Identify which cell holds the provided text, then report its [x, y] central coordinate. 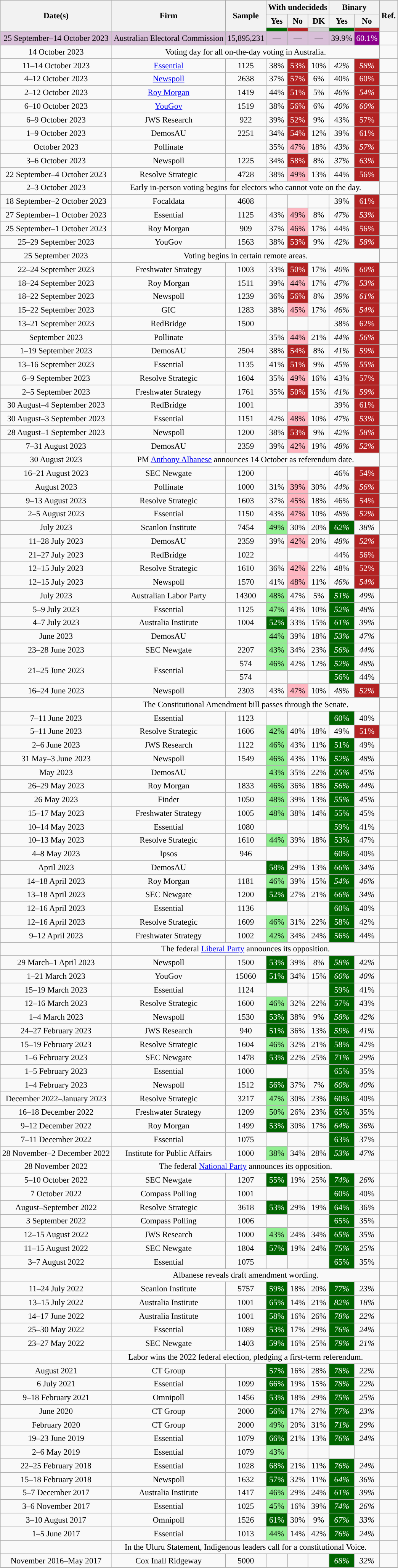
1136 [246, 909]
79% [342, 1344]
1419 [246, 93]
1456 [246, 1398]
7 October 2022 [56, 1194]
23–27 May 2022 [56, 1344]
3–6 November 2017 [56, 1507]
1004 [246, 623]
1761 [246, 392]
Australian Labor Party [169, 596]
6–9 October 2023 [56, 120]
2504 [246, 351]
26 May 2023 [56, 800]
30 August 2023 [56, 460]
1006 [246, 1221]
1499 [246, 1126]
1209 [246, 1112]
11–28 July 2023 [56, 541]
1–6 February 2023 [56, 1058]
1600 [246, 1004]
1833 [246, 786]
2638 [246, 79]
1003 [246, 269]
Date(s) [56, 16]
PM Anthony Albanese announces 14 October as referendum date. [246, 460]
1403 [246, 1344]
Voting begins in certain remote areas. [246, 256]
5757 [246, 1289]
1089 [246, 1330]
9–13 August 2023 [56, 501]
13–15 July 2022 [56, 1303]
1181 [246, 881]
67% [342, 1520]
25 September–1 October 2023 [56, 229]
10–13 May 2023 [56, 840]
1417 [246, 1493]
13–21 September 2023 [56, 324]
21–25 June 2023 [56, 670]
909 [246, 229]
June 2020 [56, 1412]
Institute for Public Affairs [169, 1153]
1122 [246, 745]
5–10 October 2022 [56, 1180]
1080 [246, 827]
Firm [169, 16]
1511 [246, 283]
7% [319, 1085]
6 July 2021 [56, 1384]
15–18 February 2018 [56, 1479]
1–5 February 2023 [56, 1072]
August 2023 [56, 487]
GIC [169, 310]
1804 [246, 1248]
1025 [246, 1507]
2–3 October 2023 [56, 188]
1–19 September 2023 [56, 351]
22 September–4 October 2023 [56, 174]
1526 [246, 1520]
2207 [246, 650]
25 September 2023 [56, 256]
15–17 May 2023 [56, 813]
2–5 August 2023 [56, 514]
28 August–1 September 2023 [56, 433]
Ref. [388, 16]
18–22 September 2023 [56, 297]
Ipsos [169, 854]
3618 [246, 1207]
5000 [246, 1561]
Voting day for all on-the-day voting in Australia. [246, 52]
1478 [246, 1058]
31 May–3 June 2023 [56, 759]
Finder [169, 800]
922 [246, 120]
September 2023 [56, 337]
23–28 June 2023 [56, 650]
6–10 October 2023 [56, 106]
1099 [246, 1384]
4–12 October 2023 [56, 79]
12–15 August 2022 [56, 1235]
1512 [246, 1085]
1022 [246, 555]
18 September–2 October 2023 [56, 201]
Focaldata [169, 201]
1283 [246, 310]
11–14 October 2023 [56, 66]
3 September 2022 [56, 1221]
The federal Liberal Party announces its opposition. [246, 949]
9–18 February 2021 [56, 1398]
1150 [246, 514]
August–September 2022 [56, 1207]
April 2023 [56, 868]
11–24 July 2022 [56, 1289]
2–5 September 2023 [56, 392]
3–6 October 2023 [56, 161]
1–4 February 2023 [56, 1085]
1124 [246, 990]
9–12 December 2022 [56, 1126]
18–24 September 2023 [56, 283]
12–16 March 2023 [56, 1004]
November 2016–May 2017 [56, 1561]
11–15 August 2022 [56, 1248]
1632 [246, 1479]
1225 [246, 161]
9–12 April 2023 [56, 936]
4608 [246, 201]
1–9 October 2023 [56, 134]
1123 [246, 718]
7454 [246, 528]
16–24 June 2023 [56, 691]
30 August–3 September 2023 [56, 419]
25 September–14 October 2023 [56, 39]
1239 [246, 297]
Australian Electoral Commission [169, 39]
7–11 December 2022 [56, 1139]
1549 [246, 759]
May 2023 [56, 772]
5–11 June 2023 [56, 732]
Labor wins the 2022 federal election, pledging a first-term referendum. [246, 1357]
1–4 March 2023 [56, 1017]
1530 [246, 1017]
14 October 2023 [56, 52]
25–29 September 2023 [56, 242]
1609 [246, 922]
October 2023 [56, 147]
In the Uluru Statement, Indigenous leaders call for a constitutional Voice. [246, 1547]
30 August–4 September 2023 [56, 405]
15,895,231 [246, 39]
The federal National Party announces its opposition. [246, 1167]
1135 [246, 365]
82% [342, 1303]
5–9 July 2023 [56, 609]
15–19 February 2023 [56, 1044]
August 2021 [56, 1371]
4728 [246, 174]
1563 [246, 242]
1–5 June 2017 [56, 1534]
25–30 May 2022 [56, 1330]
1207 [246, 1180]
940 [246, 1031]
Binary [354, 7]
26–29 May 2023 [56, 786]
Early in-person voting begins for electors who cannot vote on the day. [246, 188]
3217 [246, 1099]
Cox Inall Ridgeway [169, 1561]
22–24 September 2023 [56, 269]
28 November 2022 [56, 1167]
14–18 April 2023 [56, 881]
7–11 June 2023 [56, 718]
1603 [246, 501]
946 [246, 854]
15–19 March 2023 [56, 990]
1002 [246, 936]
Sample [246, 16]
With undecideds [297, 7]
15–22 September 2023 [56, 310]
14–17 June 2022 [56, 1316]
2–6 May 2019 [56, 1452]
13–16 September 2023 [56, 365]
1151 [246, 419]
December 2022–January 2023 [56, 1099]
3–7 August 2022 [56, 1262]
DK [319, 21]
1005 [246, 813]
1519 [246, 106]
3–10 August 2017 [56, 1520]
60.1% [367, 39]
7–31 August 2023 [56, 446]
June 2023 [56, 637]
1013 [246, 1534]
1–21 March 2023 [56, 977]
2–6 June 2023 [56, 745]
29 March–1 April 2023 [56, 963]
22–25 February 2018 [56, 1466]
1570 [246, 582]
19–23 June 2019 [56, 1439]
4–7 July 2023 [56, 623]
February 2020 [56, 1425]
39.9% [342, 39]
27 September–1 October 2023 [56, 215]
16–18 December 2022 [56, 1112]
14300 [246, 596]
1028 [246, 1466]
1606 [246, 732]
Albanese reveals draft amendment wording. [246, 1275]
15060 [246, 977]
1050 [246, 800]
2–12 October 2023 [56, 93]
21–27 July 2023 [56, 555]
6–9 September 2023 [56, 378]
5–7 December 2017 [56, 1493]
2251 [246, 134]
The Constitutional Amendment bill passes through the Senate. [246, 704]
4–8 May 2023 [56, 854]
28 November–2 December 2022 [56, 1153]
13–18 April 2023 [56, 895]
2303 [246, 691]
24–27 February 2023 [56, 1031]
10–14 May 2023 [56, 827]
16–21 August 2023 [56, 474]
